Locate the cell with the specified text and output its (X, Y) center coordinate. 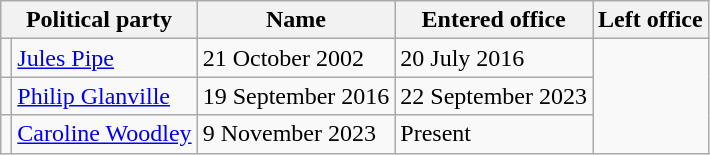
20 July 2016 (494, 58)
Name (296, 20)
Caroline Woodley (104, 134)
9 November 2023 (296, 134)
Jules Pipe (104, 58)
Left office (651, 20)
Entered office (494, 20)
Philip Glanville (104, 96)
Political party (99, 20)
Present (494, 134)
22 September 2023 (494, 96)
21 October 2002 (296, 58)
19 September 2016 (296, 96)
